Detect which cell encompasses the target text, then output its (X, Y) center coordinate. 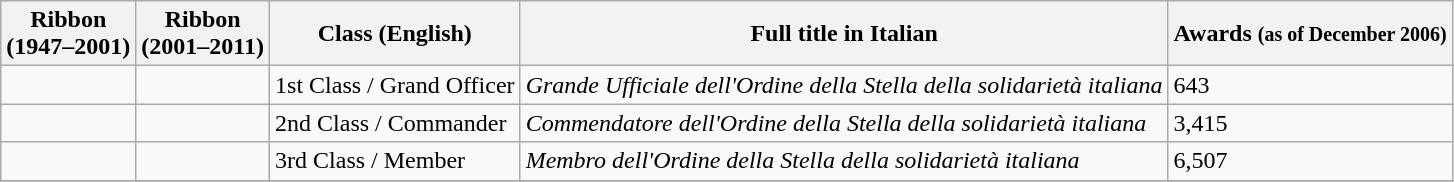
Ribbon (2001–2011) (203, 34)
Awards (as of December 2006) (1310, 34)
643 (1310, 85)
Commendatore dell'Ordine della Stella della solidarietà italiana (844, 123)
Class (English) (396, 34)
1st Class / Grand Officer (396, 85)
Full title in Italian (844, 34)
6,507 (1310, 161)
3rd Class / Member (396, 161)
3,415 (1310, 123)
Grande Ufficiale dell'Ordine della Stella della solidarietà italiana (844, 85)
Ribbon (1947–2001) (68, 34)
2nd Class / Commander (396, 123)
Membro dell'Ordine della Stella della solidarietà italiana (844, 161)
